Scan for the cell matching the given text and deliver its (X, Y) coordinate at center. 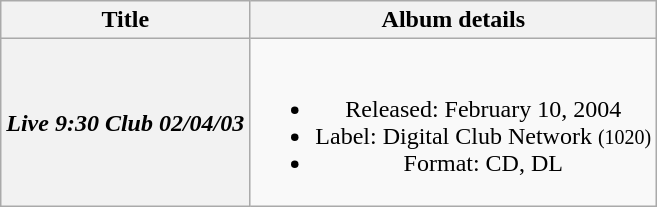
Released: February 10, 2004Label: Digital Club Network (1020)Format: CD, DL (454, 122)
Album details (454, 20)
Live 9:30 Club 02/04/03 (126, 122)
Title (126, 20)
